Search for the cell housing the specified text and yield its (x, y) center coordinate. 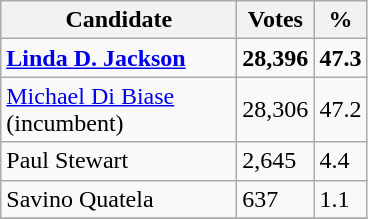
Linda D. Jackson (119, 58)
Paul Stewart (119, 161)
4.4 (340, 161)
% (340, 20)
47.2 (340, 110)
1.1 (340, 199)
637 (276, 199)
Michael Di Biase (incumbent) (119, 110)
28,396 (276, 58)
Votes (276, 20)
47.3 (340, 58)
Candidate (119, 20)
28,306 (276, 110)
2,645 (276, 161)
Savino Quatela (119, 199)
